Determine the (X, Y) coordinate at the center of the cell enclosing the given text.  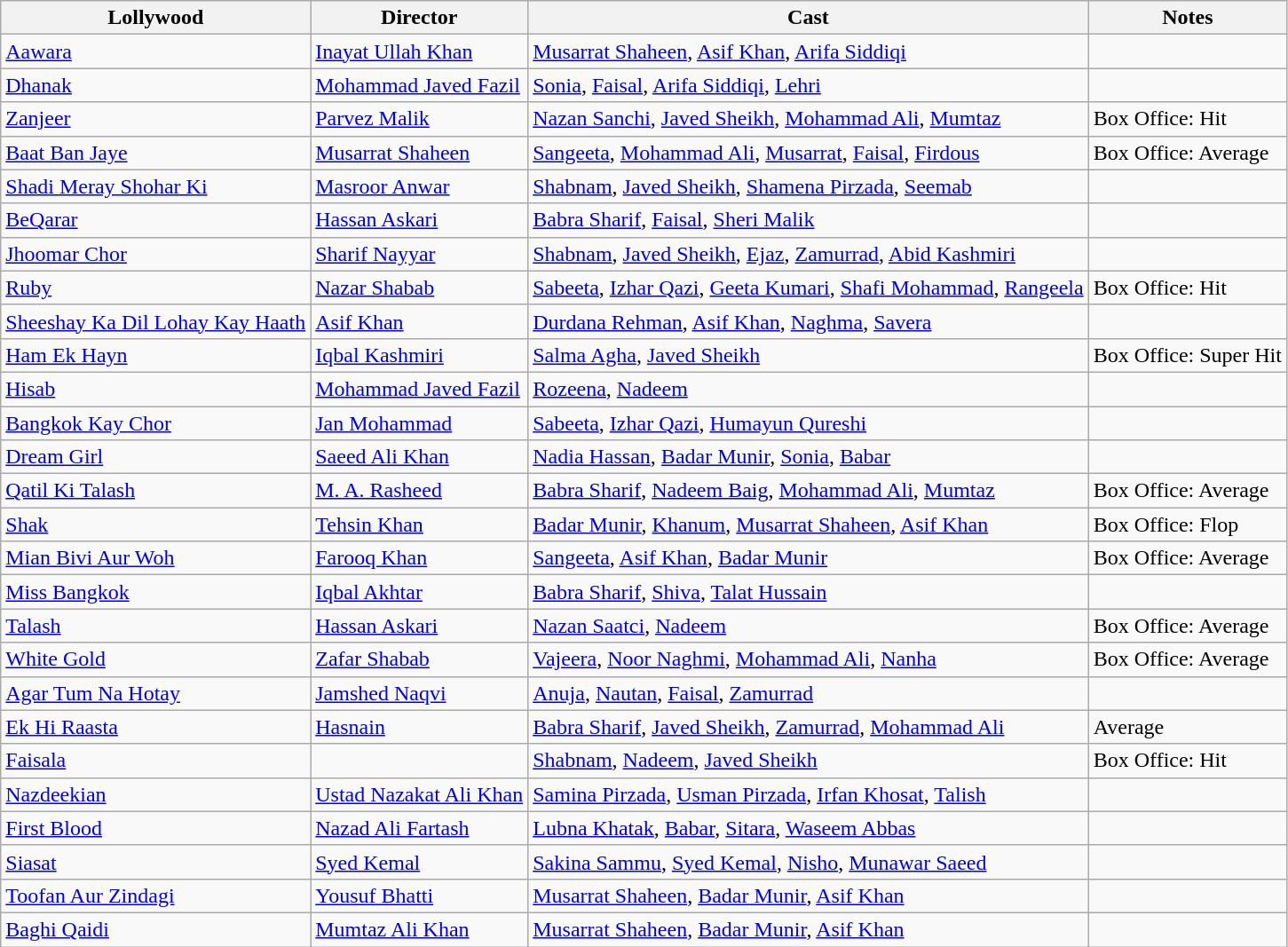
Zanjeer (156, 119)
Vajeera, Noor Naghmi, Mohammad Ali, Nanha (809, 659)
Sheeshay Ka Dil Lohay Kay Haath (156, 321)
Sangeeta, Asif Khan, Badar Munir (809, 558)
Iqbal Kashmiri (419, 355)
Ham Ek Hayn (156, 355)
Tehsin Khan (419, 525)
White Gold (156, 659)
Baat Ban Jaye (156, 153)
Jan Mohammad (419, 423)
Agar Tum Na Hotay (156, 693)
Shabnam, Nadeem, Javed Sheikh (809, 761)
Parvez Malik (419, 119)
Shadi Meray Shohar Ki (156, 186)
Syed Kemal (419, 862)
Siasat (156, 862)
Yousuf Bhatti (419, 896)
Nazar Shabab (419, 288)
Sabeeta, Izhar Qazi, Geeta Kumari, Shafi Mohammad, Rangeela (809, 288)
Sharif Nayyar (419, 254)
Ruby (156, 288)
Saeed Ali Khan (419, 457)
Rozeena, Nadeem (809, 389)
Sangeeta, Mohammad Ali, Musarrat, Faisal, Firdous (809, 153)
M. A. Rasheed (419, 491)
Babra Sharif, Javed Sheikh, Zamurrad, Mohammad Ali (809, 727)
Shabnam, Javed Sheikh, Shamena Pirzada, Seemab (809, 186)
Hasnain (419, 727)
Nadia Hassan, Badar Munir, Sonia, Babar (809, 457)
Shak (156, 525)
Shabnam, Javed Sheikh, Ejaz, Zamurrad, Abid Kashmiri (809, 254)
Jamshed Naqvi (419, 693)
Aawara (156, 51)
Dream Girl (156, 457)
Miss Bangkok (156, 592)
Anuja, Nautan, Faisal, Zamurrad (809, 693)
Asif Khan (419, 321)
Hisab (156, 389)
Salma Agha, Javed Sheikh (809, 355)
Mian Bivi Aur Woh (156, 558)
Nazan Sanchi, Javed Sheikh, Mohammad Ali, Mumtaz (809, 119)
Faisala (156, 761)
Director (419, 18)
Babra Sharif, Nadeem Baig, Mohammad Ali, Mumtaz (809, 491)
Lubna Khatak, Babar, Sitara, Waseem Abbas (809, 828)
Qatil Ki Talash (156, 491)
Box Office: Flop (1188, 525)
Durdana Rehman, Asif Khan, Naghma, Savera (809, 321)
Iqbal Akhtar (419, 592)
Musarrat Shaheen (419, 153)
Box Office: Super Hit (1188, 355)
First Blood (156, 828)
Zafar Shabab (419, 659)
Babra Sharif, Faisal, Sheri Malik (809, 220)
Toofan Aur Zindagi (156, 896)
Jhoomar Chor (156, 254)
Mumtaz Ali Khan (419, 929)
BeQarar (156, 220)
Dhanak (156, 85)
Musarrat Shaheen, Asif Khan, Arifa Siddiqi (809, 51)
Lollywood (156, 18)
Sabeeta, Izhar Qazi, Humayun Qureshi (809, 423)
Badar Munir, Khanum, Musarrat Shaheen, Asif Khan (809, 525)
Samina Pirzada, Usman Pirzada, Irfan Khosat, Talish (809, 794)
Average (1188, 727)
Babra Sharif, Shiva, Talat Hussain (809, 592)
Farooq Khan (419, 558)
Sakina Sammu, Syed Kemal, Nisho, Munawar Saeed (809, 862)
Ustad Nazakat Ali Khan (419, 794)
Masroor Anwar (419, 186)
Nazad Ali Fartash (419, 828)
Inayat Ullah Khan (419, 51)
Baghi Qaidi (156, 929)
Talash (156, 626)
Nazan Saatci, Nadeem (809, 626)
Notes (1188, 18)
Bangkok Kay Chor (156, 423)
Nazdeekian (156, 794)
Ek Hi Raasta (156, 727)
Sonia, Faisal, Arifa Siddiqi, Lehri (809, 85)
Cast (809, 18)
